Return the [x, y] coordinate for the center point of the cell that contains the specified text.  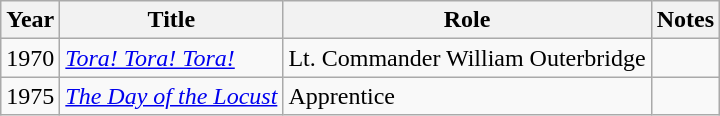
Lt. Commander William Outerbridge [467, 58]
Title [172, 20]
The Day of the Locust [172, 96]
Role [467, 20]
1975 [30, 96]
Tora! Tora! Tora! [172, 58]
1970 [30, 58]
Apprentice [467, 96]
Year [30, 20]
Notes [685, 20]
